Provide the [x, y] coordinate of the cell's center where the given text is located.  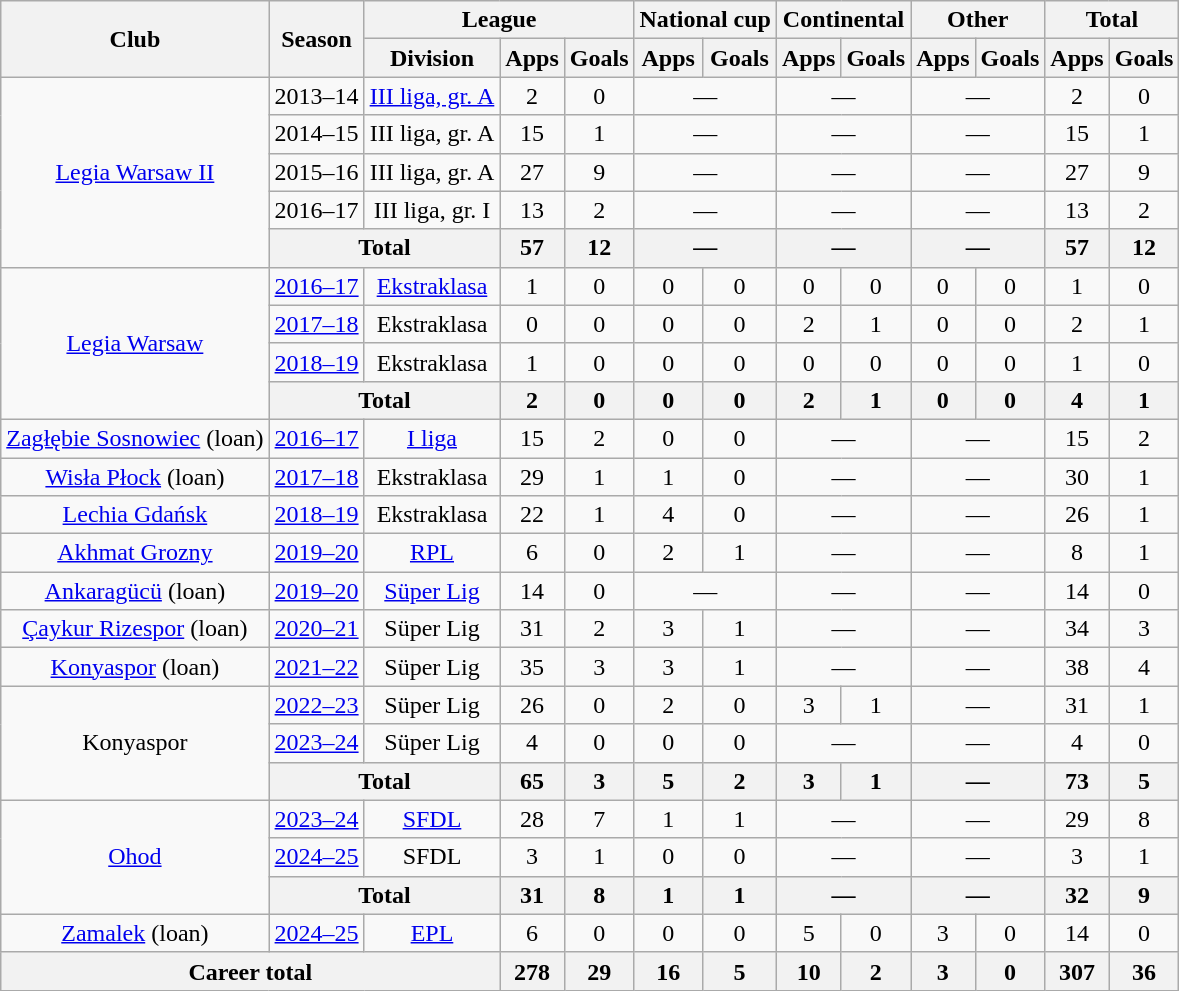
28 [532, 819]
Konyaspor (loan) [135, 667]
Season [316, 39]
30 [1077, 477]
7 [599, 819]
Other [978, 20]
League [499, 20]
2022–23 [316, 705]
Continental [843, 20]
2021–22 [316, 667]
278 [532, 971]
73 [1077, 781]
36 [1144, 971]
National cup [705, 20]
III liga, gr. I [432, 210]
Wisła Płock (loan) [135, 477]
Zagłębie Sosnowiec (loan) [135, 438]
Çaykur Rizespor (loan) [135, 629]
I liga [432, 438]
RPL [432, 553]
Club [135, 39]
2020–21 [316, 629]
34 [1077, 629]
Legia Warsaw [135, 343]
65 [532, 781]
2013–14 [316, 96]
EPL [432, 933]
35 [532, 667]
Lechia Gdańsk [135, 515]
2015–16 [316, 172]
32 [1077, 895]
Akhmat Grozny [135, 553]
Konyaspor [135, 743]
2014–15 [316, 134]
10 [808, 971]
Ankaragücü (loan) [135, 591]
Legia Warsaw II [135, 172]
Division [432, 58]
307 [1077, 971]
22 [532, 515]
16 [668, 971]
38 [1077, 667]
Ohod [135, 857]
Career total [250, 971]
Zamalek (loan) [135, 933]
